Determine the [X, Y] coordinate at the center of the cell enclosing the given text.  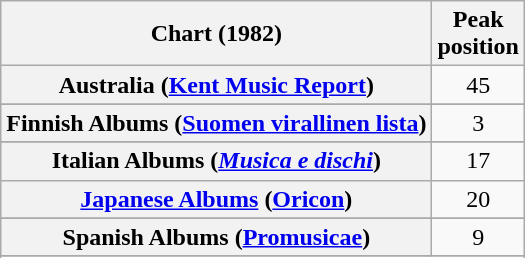
9 [478, 237]
Australia (Kent Music Report) [216, 85]
45 [478, 85]
Japanese Albums (Oricon) [216, 199]
Spanish Albums (Promusicae) [216, 237]
17 [478, 161]
Chart (1982) [216, 34]
Italian Albums (Musica e dischi) [216, 161]
3 [478, 123]
Finnish Albums (Suomen virallinen lista) [216, 123]
Peakposition [478, 34]
20 [478, 199]
